From the cell containing the given text, extract its center point as [X, Y] coordinate. 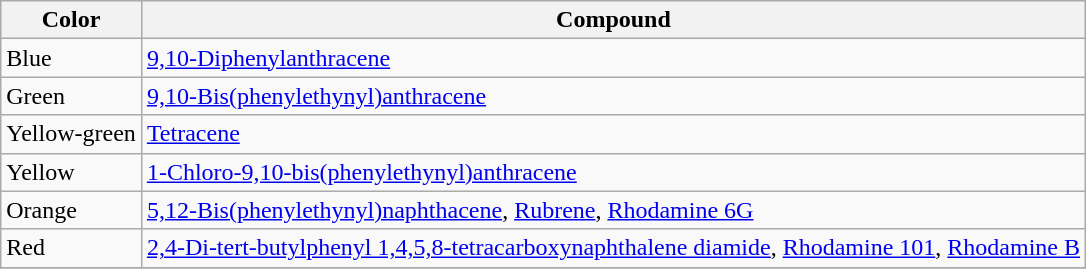
Yellow [72, 172]
9,10-Bis(phenylethynyl)anthracene [613, 96]
Yellow-green [72, 134]
Green [72, 96]
Orange [72, 210]
Color [72, 20]
1-Chloro-9,10-bis(phenylethynyl)anthracene [613, 172]
Red [72, 248]
9,10-Diphenylanthracene [613, 58]
Tetracene [613, 134]
Compound [613, 20]
2,4-Di-tert-butylphenyl 1,4,5,8-tetracarboxynaphthalene diamide, Rhodamine 101, Rhodamine B [613, 248]
5,12-Bis(phenylethynyl)naphthacene, Rubrene, Rhodamine 6G [613, 210]
Blue [72, 58]
